Search for the cell housing the specified text and yield its [X, Y] center coordinate. 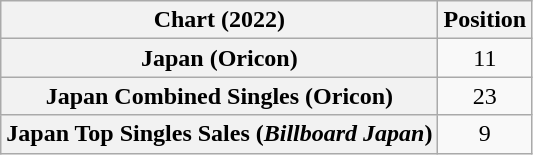
Chart (2022) [220, 20]
Japan Top Singles Sales (Billboard Japan) [220, 134]
Japan (Oricon) [220, 58]
23 [485, 96]
Japan Combined Singles (Oricon) [220, 96]
11 [485, 58]
Position [485, 20]
9 [485, 134]
